Scan for the cell matching the given text and deliver its (X, Y) coordinate at center. 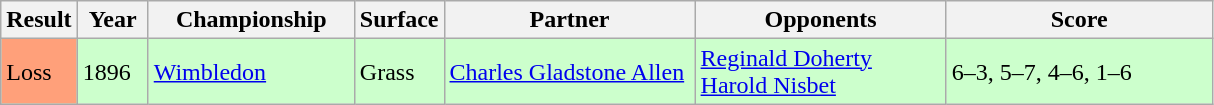
Charles Gladstone Allen (570, 72)
Partner (570, 20)
Championship (251, 20)
Surface (399, 20)
Grass (399, 72)
Result (39, 20)
Year (112, 20)
Loss (39, 72)
6–3, 5–7, 4–6, 1–6 (1079, 72)
1896 (112, 72)
Reginald Doherty Harold Nisbet (820, 72)
Opponents (820, 20)
Wimbledon (251, 72)
Score (1079, 20)
